Identify which cell holds the provided text, then report its [X, Y] central coordinate. 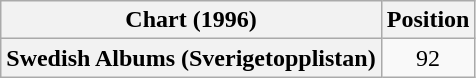
Chart (1996) [191, 20]
92 [428, 58]
Position [428, 20]
Swedish Albums (Sverigetopplistan) [191, 58]
